Output the (X, Y) coordinate of the center of the cell containing the given text.  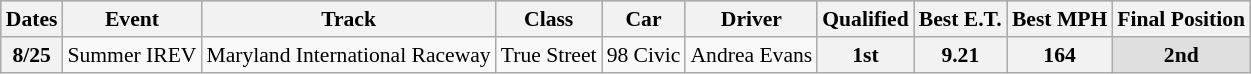
8/25 (32, 55)
Summer IREV (132, 55)
Car (644, 19)
Best MPH (1060, 19)
Dates (32, 19)
164 (1060, 55)
1st (865, 55)
98 Civic (644, 55)
Andrea Evans (751, 55)
Driver (751, 19)
Maryland International Raceway (348, 55)
Final Position (1181, 19)
Event (132, 19)
True Street (549, 55)
2nd (1181, 55)
Best E.T. (960, 19)
Qualified (865, 19)
Track (348, 19)
Class (549, 19)
9.21 (960, 55)
